Locate the cell with the specified text and output its [X, Y] center coordinate. 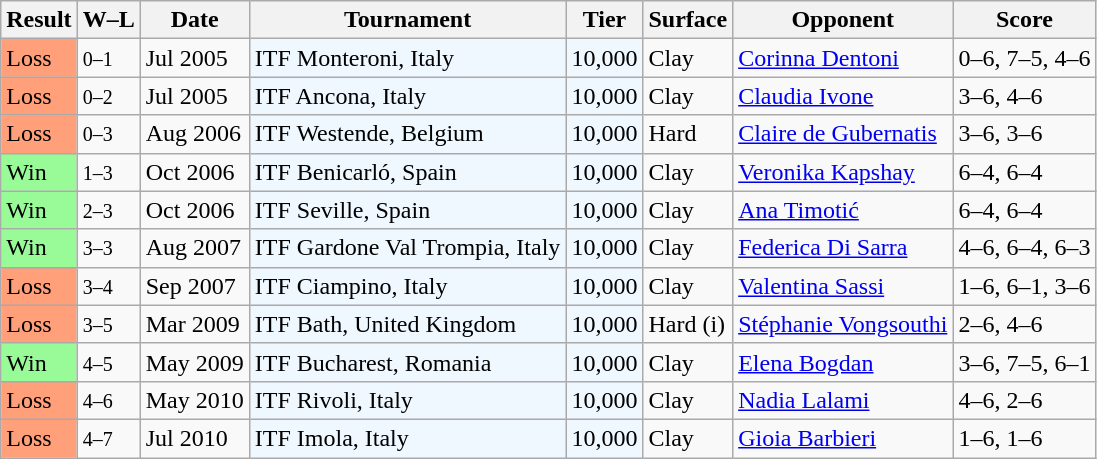
Surface [688, 20]
3–4 [108, 286]
Aug 2006 [194, 134]
ITF Bath, United Kingdom [408, 324]
Claire de Gubernatis [843, 134]
Sep 2007 [194, 286]
Gioia Barbieri [843, 438]
1–6, 6–1, 3–6 [1024, 286]
3–6, 7–5, 6–1 [1024, 362]
Aug 2007 [194, 248]
ITF Ancona, Italy [408, 96]
Hard (i) [688, 324]
Date [194, 20]
Veronika Kapshay [843, 172]
0–3 [108, 134]
ITF Bucharest, Romania [408, 362]
1–3 [108, 172]
ITF Imola, Italy [408, 438]
0–6, 7–5, 4–6 [1024, 58]
Result [39, 20]
3–5 [108, 324]
Opponent [843, 20]
ITF Seville, Spain [408, 210]
ITF Ciampino, Italy [408, 286]
2–6, 4–6 [1024, 324]
ITF Benicarló, Spain [408, 172]
4–6, 6–4, 6–3 [1024, 248]
Tournament [408, 20]
4–6, 2–6 [1024, 400]
0–1 [108, 58]
W–L [108, 20]
Tier [604, 20]
4–5 [108, 362]
May 2010 [194, 400]
1–6, 1–6 [1024, 438]
Mar 2009 [194, 324]
Score [1024, 20]
ITF Westende, Belgium [408, 134]
ITF Gardone Val Trompia, Italy [408, 248]
Claudia Ivone [843, 96]
3–6, 3–6 [1024, 134]
0–2 [108, 96]
ITF Monteroni, Italy [408, 58]
Hard [688, 134]
Corinna Dentoni [843, 58]
ITF Rivoli, Italy [408, 400]
Nadia Lalami [843, 400]
3–3 [108, 248]
Valentina Sassi [843, 286]
2–3 [108, 210]
3–6, 4–6 [1024, 96]
Jul 2010 [194, 438]
Elena Bogdan [843, 362]
Ana Timotić [843, 210]
4–6 [108, 400]
Stéphanie Vongsouthi [843, 324]
May 2009 [194, 362]
4–7 [108, 438]
Federica Di Sarra [843, 248]
